Return (X, Y) of the center of cell containing provided text 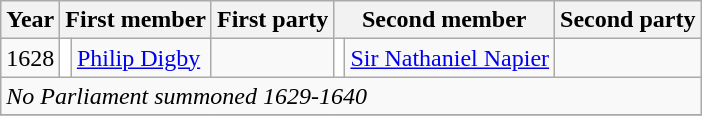
First party (272, 20)
Sir Nathaniel Napier (450, 58)
Philip Digby (141, 58)
Second party (628, 20)
1628 (30, 58)
First member (136, 20)
Year (30, 20)
Second member (444, 20)
No Parliament summoned 1629-1640 (351, 96)
